Return (X, Y) of the center of cell containing provided text 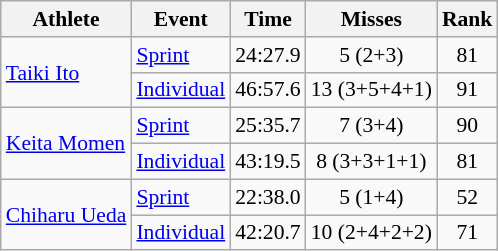
Time (268, 19)
Event (180, 19)
5 (2+3) (372, 55)
Chiharu Ueda (66, 214)
52 (468, 197)
Misses (372, 19)
46:57.6 (268, 90)
22:38.0 (268, 197)
91 (468, 90)
71 (468, 233)
Athlete (66, 19)
43:19.5 (268, 162)
Taiki Ito (66, 72)
13 (3+5+4+1) (372, 90)
24:27.9 (268, 55)
10 (2+4+2+2) (372, 233)
Rank (468, 19)
5 (1+4) (372, 197)
7 (3+4) (372, 126)
25:35.7 (268, 126)
Keita Momen (66, 144)
8 (3+3+1+1) (372, 162)
42:20.7 (268, 233)
90 (468, 126)
